Return the [X, Y] coordinate for the center point of the cell that contains the specified text.  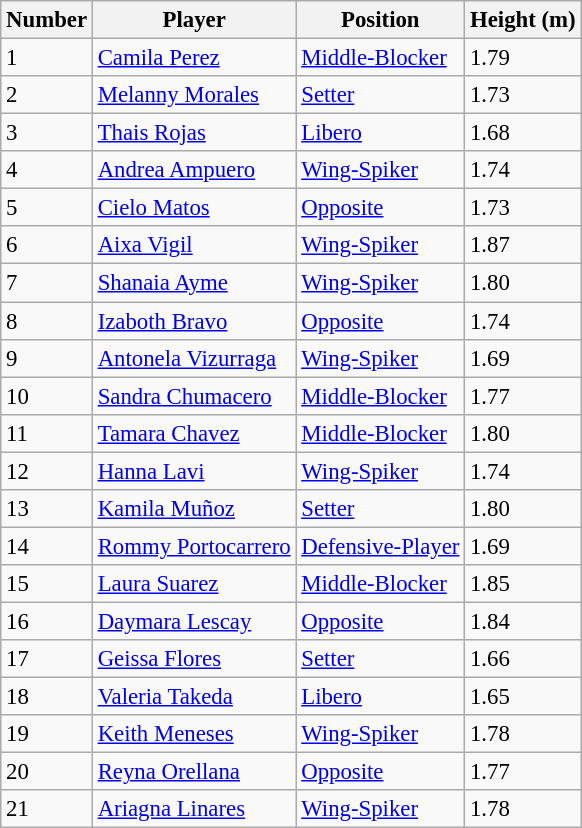
Reyna Orellana [194, 772]
Daymara Lescay [194, 621]
12 [47, 471]
Camila Perez [194, 58]
Melanny Morales [194, 95]
Position [380, 20]
2 [47, 95]
Thais Rojas [194, 133]
Player [194, 20]
1.65 [523, 697]
Hanna Lavi [194, 471]
1.85 [523, 584]
16 [47, 621]
5 [47, 208]
17 [47, 659]
Andrea Ampuero [194, 170]
Shanaia Ayme [194, 283]
Izaboth Bravo [194, 321]
18 [47, 697]
1.84 [523, 621]
10 [47, 396]
Cielo Matos [194, 208]
Aixa Vigil [194, 245]
Ariagna Linares [194, 809]
Antonela Vizurraga [194, 358]
21 [47, 809]
19 [47, 734]
3 [47, 133]
13 [47, 509]
9 [47, 358]
Valeria Takeda [194, 697]
1.66 [523, 659]
1 [47, 58]
7 [47, 283]
4 [47, 170]
11 [47, 433]
8 [47, 321]
1.68 [523, 133]
Geissa Flores [194, 659]
Kamila Muñoz [194, 509]
Tamara Chavez [194, 433]
Defensive-Player [380, 546]
Keith Meneses [194, 734]
14 [47, 546]
Rommy Portocarrero [194, 546]
15 [47, 584]
Height (m) [523, 20]
1.87 [523, 245]
Sandra Chumacero [194, 396]
6 [47, 245]
1.79 [523, 58]
Laura Suarez [194, 584]
Number [47, 20]
20 [47, 772]
